Pinpoint the cell where the given text exists, returning its (x, y) midpoint coordinate. 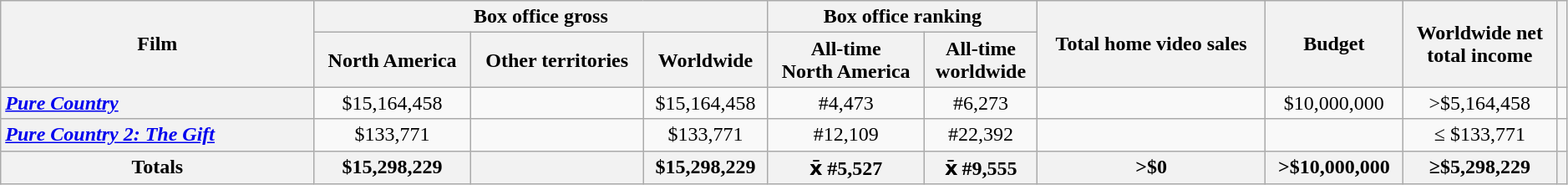
Total home video sales (1151, 44)
x̄ #5,527 (846, 167)
Budget (1334, 44)
#22,392 (981, 135)
Totals (157, 167)
x̄ #9,555 (981, 167)
>$5,164,458 (1480, 103)
#12,109 (846, 135)
Worldwide (705, 60)
Other territories (556, 60)
Pure Country 2: The Gift (157, 135)
>$0 (1151, 167)
Film (157, 44)
≥$5,298,229 (1480, 167)
All-time North America (846, 60)
#4,473 (846, 103)
North America (393, 60)
#6,273 (981, 103)
>$10,000,000 (1334, 167)
Worldwide nettotal income (1480, 44)
Box office gross (541, 17)
Pure Country (157, 103)
All-time worldwide (981, 60)
Box office ranking (902, 17)
$10,000,000 (1334, 103)
≤ $133,771 (1480, 135)
